Search for the cell housing the specified text and yield its [x, y] center coordinate. 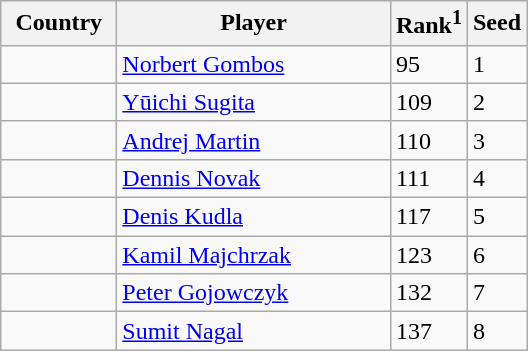
4 [496, 178]
Sumit Nagal [254, 331]
Rank1 [428, 24]
Denis Kudla [254, 217]
137 [428, 331]
110 [428, 140]
Player [254, 24]
Country [59, 24]
5 [496, 217]
1 [496, 64]
Seed [496, 24]
8 [496, 331]
Kamil Majchrzak [254, 255]
Norbert Gombos [254, 64]
111 [428, 178]
Yūichi Sugita [254, 102]
2 [496, 102]
109 [428, 102]
6 [496, 255]
132 [428, 293]
117 [428, 217]
Dennis Novak [254, 178]
123 [428, 255]
7 [496, 293]
95 [428, 64]
3 [496, 140]
Peter Gojowczyk [254, 293]
Andrej Martin [254, 140]
